For the text-containing cell, return its midpoint in (X, Y) coordinate format. 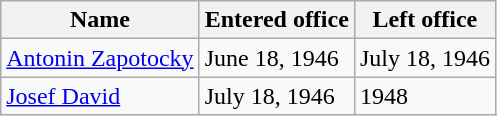
Left office (424, 20)
Entered office (276, 20)
1948 (424, 96)
Antonin Zapotocky (100, 58)
June 18, 1946 (276, 58)
Josef David (100, 96)
Name (100, 20)
